Return [X, Y] of the center of cell containing provided text 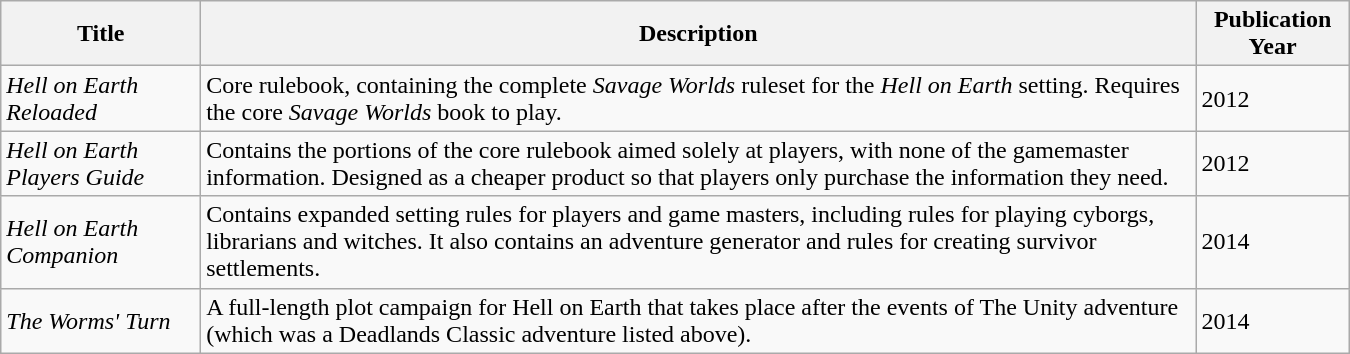
The Worms' Turn [101, 320]
Hell on Earth Companion [101, 242]
Hell on Earth Players Guide [101, 164]
Description [698, 34]
Core rulebook, containing the complete Savage Worlds ruleset for the Hell on Earth setting. Requires the core Savage Worlds book to play. [698, 98]
Publication Year [1272, 34]
Hell on Earth Reloaded [101, 98]
Title [101, 34]
